Pinpoint the cell where the given text exists, returning its (X, Y) midpoint coordinate. 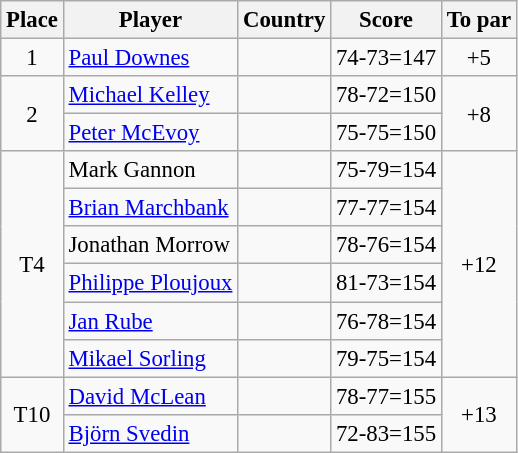
75-75=150 (386, 133)
Brian Marchbank (150, 208)
74-73=147 (386, 58)
77-77=154 (386, 208)
81-73=154 (386, 283)
Björn Svedin (150, 433)
Score (386, 20)
+13 (478, 414)
David McLean (150, 396)
T10 (32, 414)
1 (32, 58)
T4 (32, 264)
Place (32, 20)
2 (32, 114)
+12 (478, 264)
Jan Rube (150, 321)
Peter McEvoy (150, 133)
Michael Kelley (150, 95)
78-76=154 (386, 245)
Mikael Sorling (150, 358)
76-78=154 (386, 321)
Country (284, 20)
Mark Gannon (150, 170)
Player (150, 20)
78-72=150 (386, 95)
+8 (478, 114)
To par (478, 20)
Paul Downes (150, 58)
78-77=155 (386, 396)
+5 (478, 58)
79-75=154 (386, 358)
Jonathan Morrow (150, 245)
72-83=155 (386, 433)
75-79=154 (386, 170)
Philippe Ploujoux (150, 283)
